Scan for the cell matching the given text and deliver its [X, Y] coordinate at center. 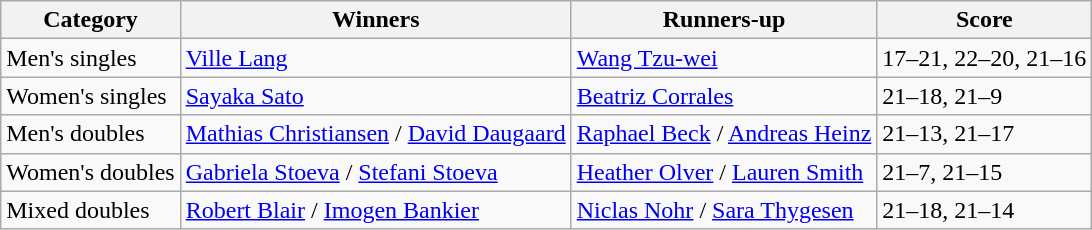
17–21, 22–20, 21–16 [984, 58]
Wang Tzu-wei [724, 58]
Runners-up [724, 20]
Score [984, 20]
Mixed doubles [90, 210]
Women's doubles [90, 172]
Niclas Nohr / Sara Thygesen [724, 210]
Category [90, 20]
Sayaka Sato [376, 96]
21–18, 21–9 [984, 96]
Raphael Beck / Andreas Heinz [724, 134]
Robert Blair / Imogen Bankier [376, 210]
Women's singles [90, 96]
Ville Lang [376, 58]
Mathias Christiansen / David Daugaard [376, 134]
Gabriela Stoeva / Stefani Stoeva [376, 172]
Men's singles [90, 58]
Winners [376, 20]
21–13, 21–17 [984, 134]
Heather Olver / Lauren Smith [724, 172]
Beatriz Corrales [724, 96]
21–18, 21–14 [984, 210]
21–7, 21–15 [984, 172]
Men's doubles [90, 134]
